Pinpoint the cell where the given text exists, returning its (X, Y) midpoint coordinate. 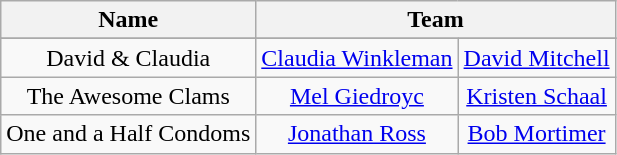
David & Claudia (128, 58)
Kristen Schaal (536, 96)
Bob Mortimer (536, 134)
The Awesome Clams (128, 96)
Mel Giedroyc (357, 96)
Claudia Winkleman (357, 58)
Name (128, 20)
Jonathan Ross (357, 134)
One and a Half Condoms (128, 134)
David Mitchell (536, 58)
Team (436, 20)
